Return the [X, Y] coordinate for the center point of the cell that contains the specified text.  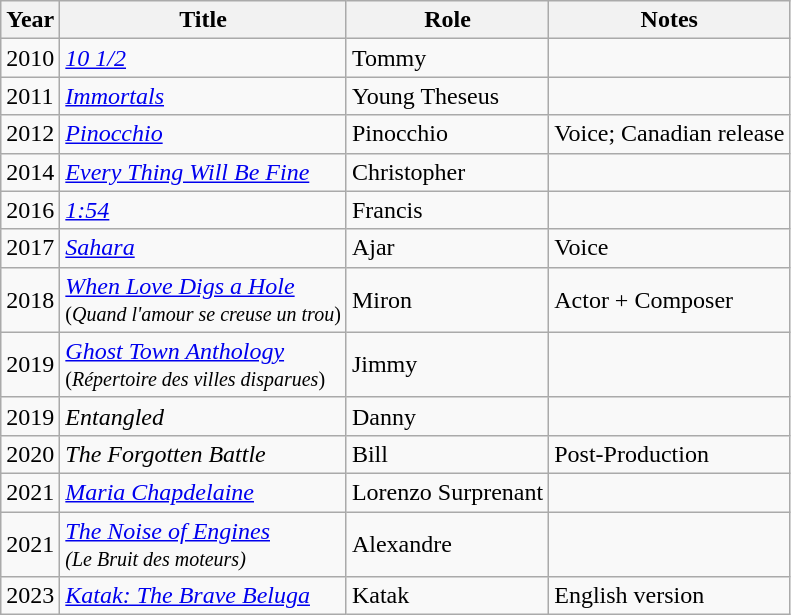
Immortals [204, 96]
Bill [447, 454]
Danny [447, 416]
Year [30, 20]
Tommy [447, 58]
Ajar [447, 248]
Alexandre [447, 544]
English version [670, 596]
2014 [30, 172]
Katak: The Brave Beluga [204, 596]
Post-Production [670, 454]
Notes [670, 20]
Francis [447, 210]
Lorenzo Surprenant [447, 492]
Entangled [204, 416]
Actor + Composer [670, 300]
10 1/2 [204, 58]
Jimmy [447, 364]
2011 [30, 96]
2018 [30, 300]
Title [204, 20]
2020 [30, 454]
Every Thing Will Be Fine [204, 172]
Voice [670, 248]
2023 [30, 596]
Voice; Canadian release [670, 134]
Christopher [447, 172]
Maria Chapdelaine [204, 492]
1:54 [204, 210]
Young Theseus [447, 96]
Sahara [204, 248]
Miron [447, 300]
2012 [30, 134]
2017 [30, 248]
Role [447, 20]
2016 [30, 210]
2010 [30, 58]
When Love Digs a Hole(Quand l'amour se creuse un trou) [204, 300]
Katak [447, 596]
The Noise of Engines(Le Bruit des moteurs) [204, 544]
The Forgotten Battle [204, 454]
Ghost Town Anthology(Répertoire des villes disparues) [204, 364]
